Identify which cell holds the provided text, then report its [X, Y] central coordinate. 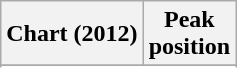
Peak position [189, 34]
Chart (2012) [72, 34]
